Determine the [X, Y] coordinate at the center of the cell enclosing the given text.  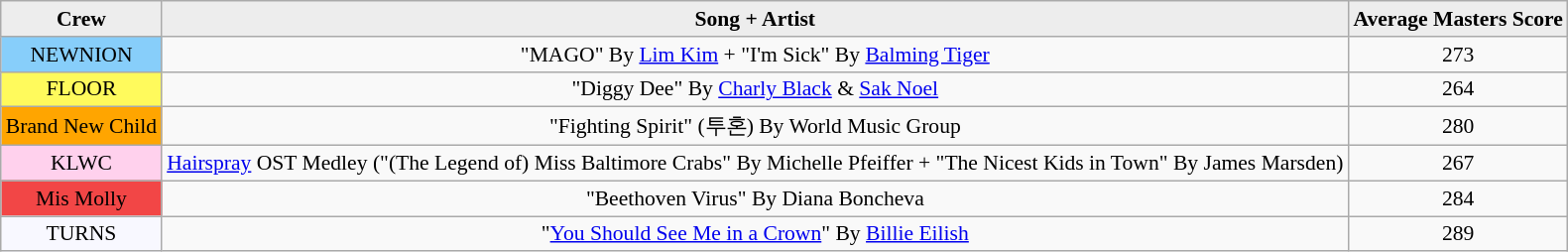
"Beethoven Virus" By Diana Boncheva [755, 198]
Brand New Child [81, 127]
FLOOR [81, 89]
264 [1458, 89]
Hairspray OST Medley ("(The Legend of) Miss Baltimore Crabs" By Michelle Pfeiffer + "The Nicest Kids in Town" By James Marsden) [755, 164]
Average Masters Score [1458, 19]
"MAGO" By Lim Kim + "I'm Sick" By Balming Tiger [755, 55]
280 [1458, 127]
"Fighting Spirit" (투혼) By World Music Group [755, 127]
KLWC [81, 164]
NEWNION [81, 55]
Song + Artist [755, 19]
289 [1458, 234]
284 [1458, 198]
267 [1458, 164]
TURNS [81, 234]
"You Should See Me in a Crown" By Billie Eilish [755, 234]
Mis Molly [81, 198]
"Diggy Dee" By Charly Black & Sak Noel [755, 89]
273 [1458, 55]
Crew [81, 19]
